Detect which cell encompasses the target text, then output its [X, Y] center coordinate. 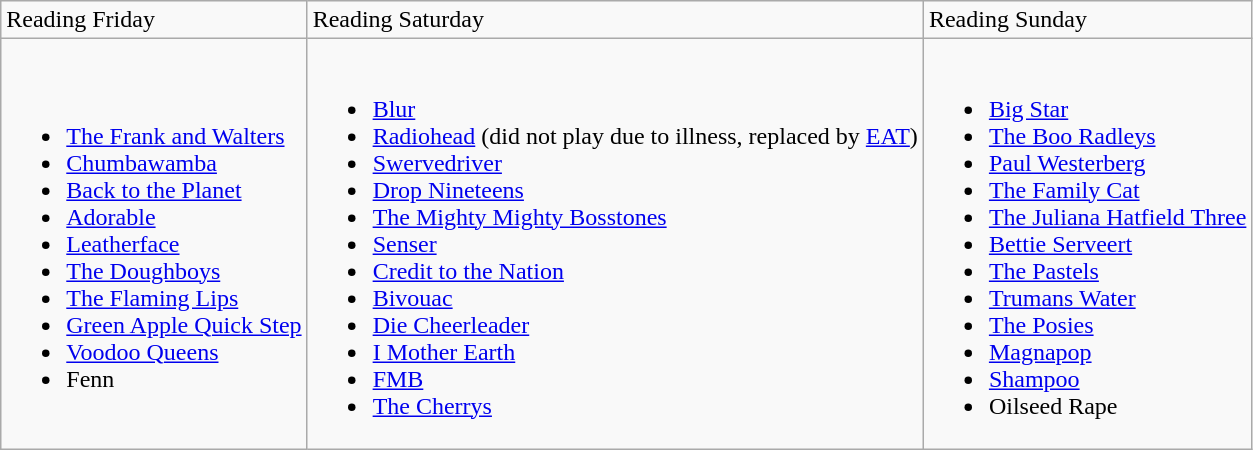
Reading Sunday [1088, 20]
Reading Friday [154, 20]
Reading Saturday [615, 20]
The Frank and WaltersChumbawambaBack to the PlanetAdorableLeatherfaceThe DoughboysThe Flaming LipsGreen Apple Quick StepVoodoo QueensFenn [154, 244]
